Return (X, Y) of the center of cell containing provided text 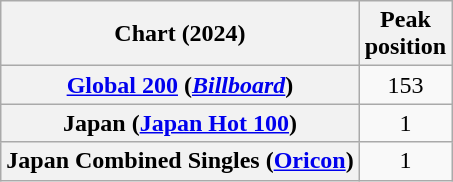
Japan (Japan Hot 100) (180, 123)
Japan Combined Singles (Oricon) (180, 161)
Chart (2024) (180, 34)
Peakposition (405, 34)
Global 200 (Billboard) (180, 85)
153 (405, 85)
